Return [x, y] of the center of cell containing provided text 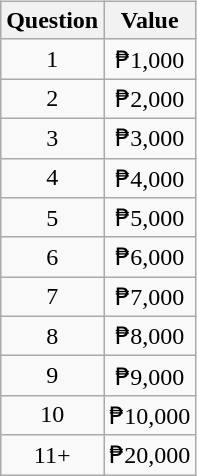
₱5,000 [150, 218]
₱10,000 [150, 415]
2 [52, 99]
Question [52, 20]
₱2,000 [150, 99]
₱7,000 [150, 297]
8 [52, 336]
10 [52, 415]
₱1,000 [150, 59]
Value [150, 20]
₱6,000 [150, 257]
1 [52, 59]
₱4,000 [150, 178]
₱9,000 [150, 376]
₱20,000 [150, 455]
4 [52, 178]
7 [52, 297]
11+ [52, 455]
9 [52, 376]
3 [52, 138]
₱8,000 [150, 336]
6 [52, 257]
₱3,000 [150, 138]
5 [52, 218]
